Search for the cell housing the specified text and yield its (X, Y) center coordinate. 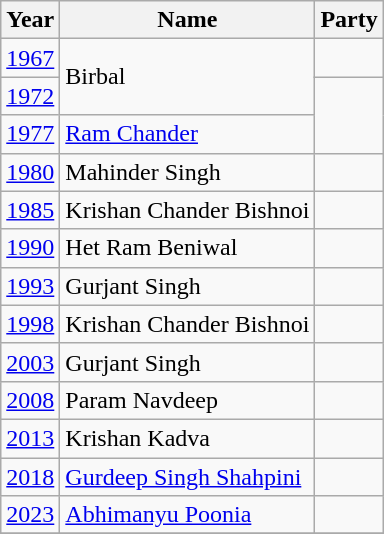
Birbal (188, 77)
1990 (30, 248)
Abhimanyu Poonia (188, 515)
2003 (30, 362)
Het Ram Beniwal (188, 248)
2013 (30, 438)
1977 (30, 134)
Ram Chander (188, 134)
Name (188, 20)
Mahinder Singh (188, 172)
Gurdeep Singh Shahpini (188, 477)
Party (349, 20)
1993 (30, 286)
1980 (30, 172)
2008 (30, 400)
2023 (30, 515)
2018 (30, 477)
Year (30, 20)
Param Navdeep (188, 400)
Krishan Kadva (188, 438)
1998 (30, 324)
1967 (30, 58)
1972 (30, 96)
1985 (30, 210)
